Search for the cell housing the specified text and yield its [X, Y] center coordinate. 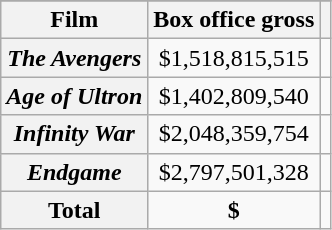
$2,797,501,328 [234, 172]
$2,048,359,754 [234, 134]
Box office gross [234, 20]
$ [234, 210]
$1,518,815,515 [234, 58]
Infinity War [74, 134]
The Avengers [74, 58]
$1,402,809,540 [234, 96]
Endgame [74, 172]
Total [74, 210]
Film [74, 20]
Age of Ultron [74, 96]
